Detect which cell encompasses the target text, then output its [X, Y] center coordinate. 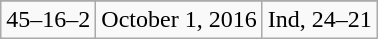
October 1, 2016 [179, 20]
45–16–2 [48, 20]
Ind, 24–21 [320, 20]
